Provide the [X, Y] coordinate of the cell's center where the given text is located.  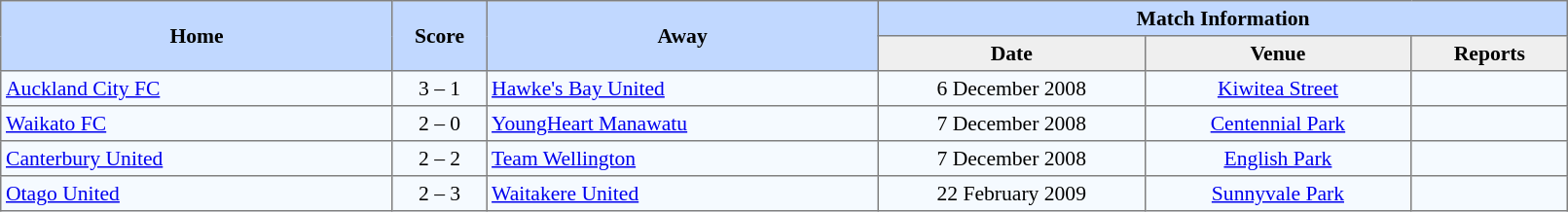
2 – 3 [440, 194]
Centennial Park [1278, 124]
Canterbury United [197, 159]
Date [1011, 53]
Venue [1278, 53]
22 February 2009 [1011, 194]
Match Information [1222, 18]
Team Wellington [683, 159]
Waitakere United [683, 194]
Away [683, 36]
Auckland City FC [197, 88]
Reports [1489, 53]
2 – 0 [440, 124]
English Park [1278, 159]
YoungHeart Manawatu [683, 124]
3 – 1 [440, 88]
Waikato FC [197, 124]
Kiwitea Street [1278, 88]
2 – 2 [440, 159]
Hawke's Bay United [683, 88]
Otago United [197, 194]
Score [440, 36]
Home [197, 36]
Sunnyvale Park [1278, 194]
6 December 2008 [1011, 88]
